Return the (x, y) coordinate for the center point of the cell that contains the specified text.  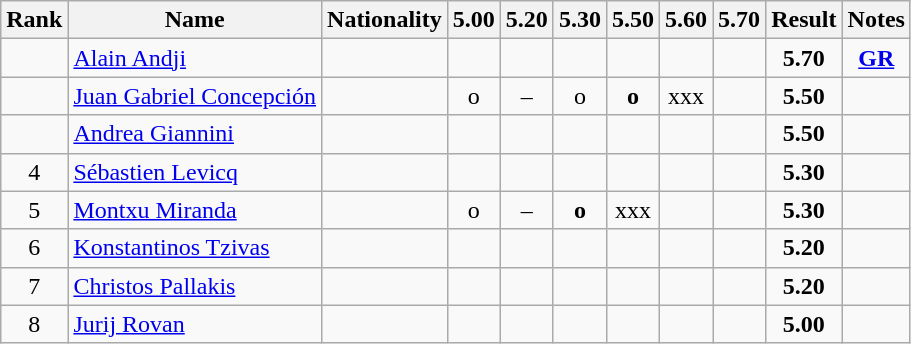
5.60 (686, 20)
Notes (876, 20)
6 (34, 248)
Rank (34, 20)
Result (804, 20)
Jurij Rovan (195, 324)
4 (34, 172)
Christos Pallakis (195, 286)
Montxu Miranda (195, 210)
Name (195, 20)
GR (876, 58)
Andrea Giannini (195, 134)
8 (34, 324)
Konstantinos Tzivas (195, 248)
5 (34, 210)
Sébastien Levicq (195, 172)
Nationality (385, 20)
Alain Andji (195, 58)
Juan Gabriel Concepción (195, 96)
7 (34, 286)
